For the text-containing cell, return its midpoint in [X, Y] coordinate format. 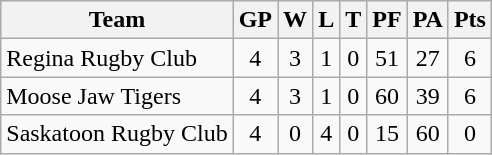
W [296, 20]
L [326, 20]
Moose Jaw Tigers [117, 96]
T [354, 20]
PF [387, 20]
15 [387, 134]
Saskatoon Rugby Club [117, 134]
39 [428, 96]
Pts [470, 20]
Team [117, 20]
27 [428, 58]
Regina Rugby Club [117, 58]
51 [387, 58]
GP [255, 20]
PA [428, 20]
